Pinpoint the cell where the given text exists, returning its (x, y) midpoint coordinate. 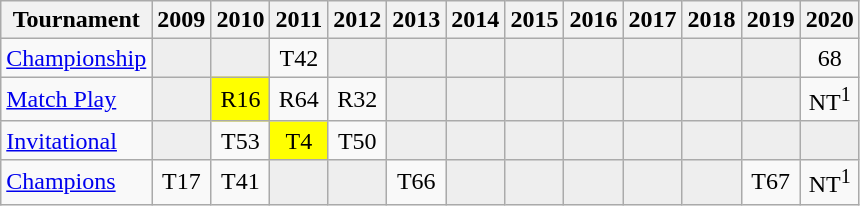
R16 (240, 100)
T4 (299, 140)
Champions (76, 182)
R32 (358, 100)
Championship (76, 58)
2020 (830, 20)
Tournament (76, 20)
2017 (652, 20)
T66 (416, 182)
68 (830, 58)
T41 (240, 182)
2013 (416, 20)
Invitational (76, 140)
Match Play (76, 100)
2015 (534, 20)
2011 (299, 20)
2019 (770, 20)
2018 (712, 20)
2009 (182, 20)
R64 (299, 100)
T67 (770, 182)
T50 (358, 140)
2010 (240, 20)
T17 (182, 182)
2016 (594, 20)
2014 (476, 20)
2012 (358, 20)
T42 (299, 58)
T53 (240, 140)
